Return the (x, y) coordinate for the center point of the cell that contains the specified text.  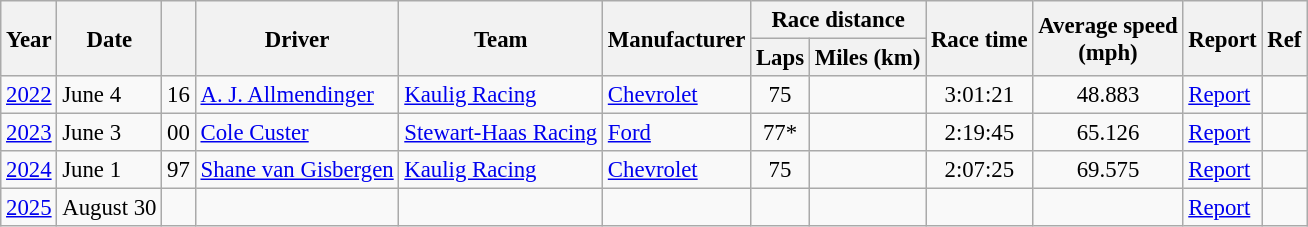
00 (178, 133)
16 (178, 95)
Date (110, 38)
Laps (780, 58)
June 3 (110, 133)
Race time (980, 38)
2024 (29, 170)
Race distance (838, 20)
77* (780, 133)
69.575 (1108, 170)
97 (178, 170)
Driver (297, 38)
August 30 (110, 208)
2:07:25 (980, 170)
June 1 (110, 170)
2022 (29, 95)
June 4 (110, 95)
Miles (km) (867, 58)
2023 (29, 133)
Cole Custer (297, 133)
Stewart-Haas Racing (501, 133)
2:19:45 (980, 133)
3:01:21 (980, 95)
48.883 (1108, 95)
Manufacturer (677, 38)
Shane van Gisbergen (297, 170)
Ref (1284, 38)
Ford (677, 133)
Team (501, 38)
A. J. Allmendinger (297, 95)
2025 (29, 208)
Average speed(mph) (1108, 38)
65.126 (1108, 133)
Year (29, 38)
